Return [X, Y] of the center of cell containing provided text 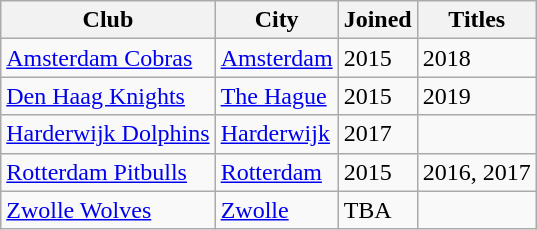
The Hague [276, 96]
Amsterdam [276, 58]
Zwolle [276, 210]
Harderwijk Dolphins [108, 134]
Harderwijk [276, 134]
Club [108, 20]
Rotterdam [276, 172]
Amsterdam Cobras [108, 58]
2019 [476, 96]
Joined [378, 20]
Rotterdam Pitbulls [108, 172]
Den Haag Knights [108, 96]
Zwolle Wolves [108, 210]
2018 [476, 58]
2017 [378, 134]
City [276, 20]
2016, 2017 [476, 172]
Titles [476, 20]
TBA [378, 210]
